Scan for the cell matching the given text and deliver its [x, y] coordinate at center. 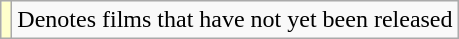
Denotes films that have not yet been released [235, 20]
